Return (X, Y) of the center of cell containing provided text 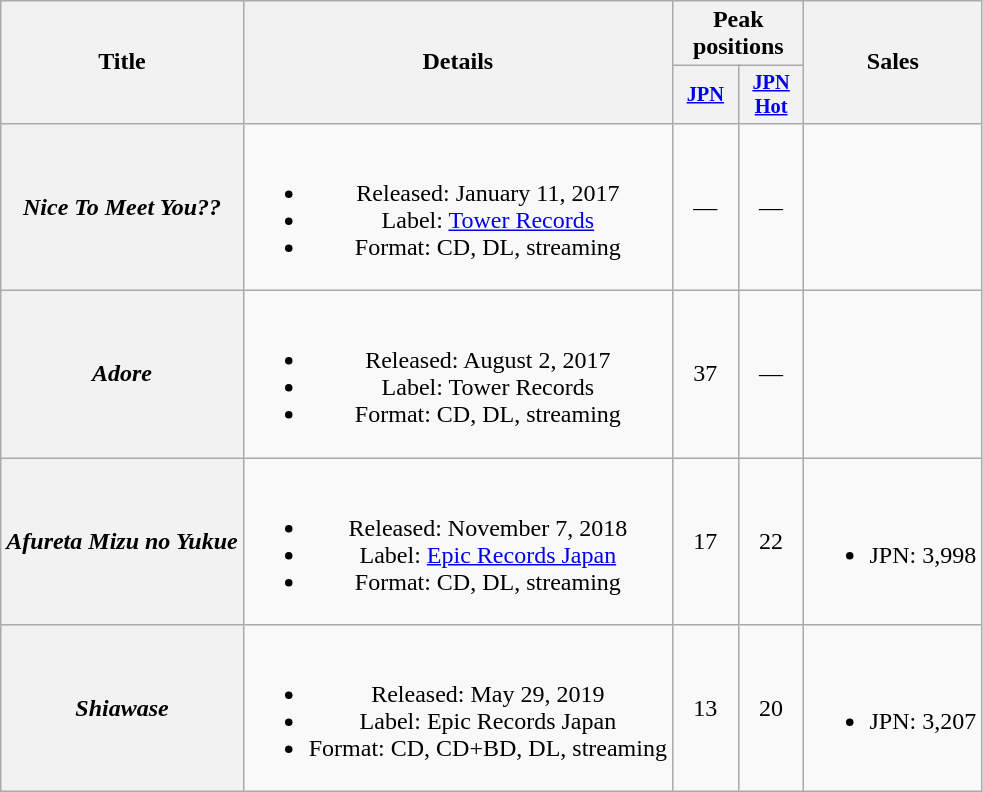
JPN: 3,207 (893, 708)
Nice To Meet You?? (122, 206)
Released: May 29, 2019Label: Epic Records JapanFormat: CD, CD+BD, DL, streaming (458, 708)
Released: November 7, 2018Label: Epic Records JapanFormat: CD, DL, streaming (458, 542)
22 (771, 542)
20 (771, 708)
Released: January 11, 2017Label: Tower RecordsFormat: CD, DL, streaming (458, 206)
37 (705, 374)
Afureta Mizu no Yukue (122, 542)
Sales (893, 62)
17 (705, 542)
JPNHot (771, 95)
Released: August 2, 2017Label: Tower RecordsFormat: CD, DL, streaming (458, 374)
Peak positions (738, 34)
Details (458, 62)
Adore (122, 374)
13 (705, 708)
Shiawase (122, 708)
Title (122, 62)
JPN (705, 95)
JPN: 3,998 (893, 542)
